Search for the cell housing the specified text and yield its (x, y) center coordinate. 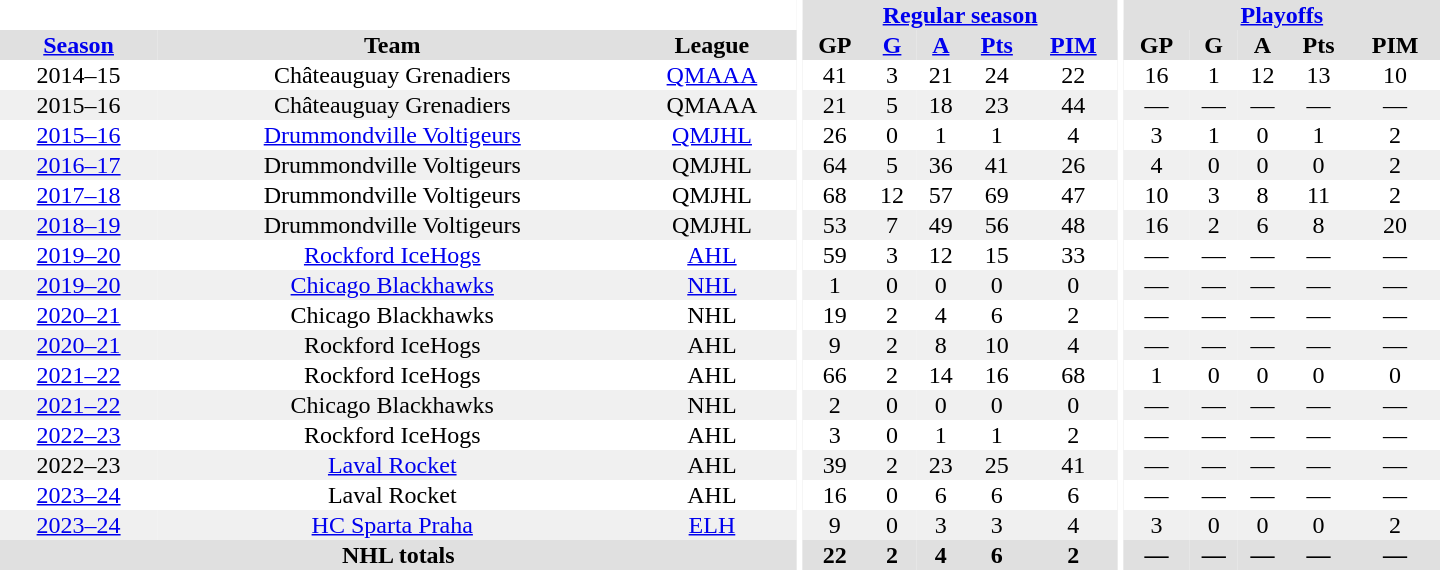
36 (940, 165)
47 (1073, 195)
NHL totals (398, 555)
20 (1395, 225)
15 (996, 255)
Regular season (960, 15)
7 (892, 225)
Playoffs (1282, 15)
2018–19 (78, 225)
33 (1073, 255)
HC Sparta Praha (392, 525)
League (712, 45)
11 (1318, 195)
2017–18 (78, 195)
48 (1073, 225)
14 (940, 375)
Season (78, 45)
Team (392, 45)
49 (940, 225)
19 (835, 315)
24 (996, 75)
44 (1073, 105)
25 (996, 465)
57 (940, 195)
2014–15 (78, 75)
69 (996, 195)
66 (835, 375)
13 (1318, 75)
2016–17 (78, 165)
18 (940, 105)
56 (996, 225)
59 (835, 255)
53 (835, 225)
39 (835, 465)
64 (835, 165)
ELH (712, 525)
